Find where the given text appears and provide that cell's center as [x, y] coordinate. 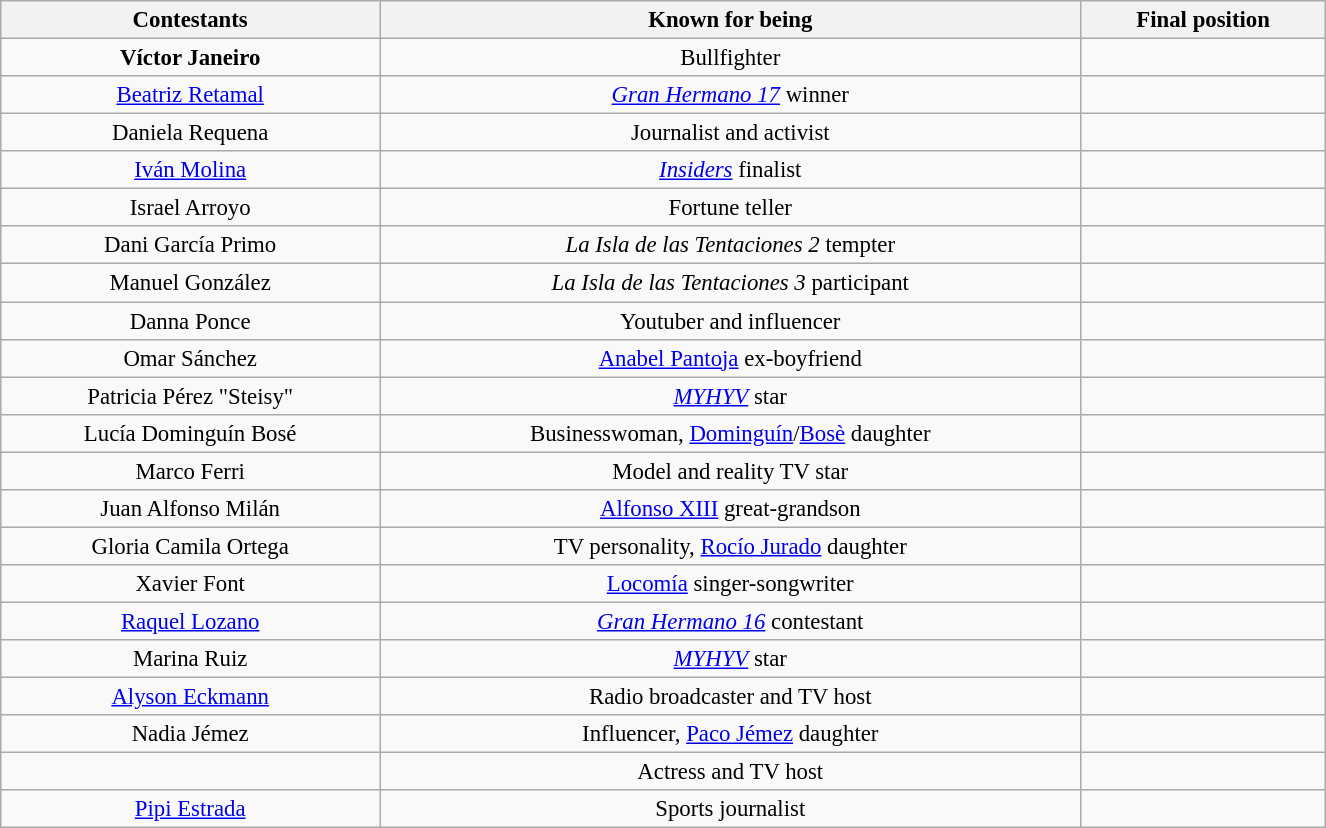
Known for being [730, 20]
Juan Alfonso Milán [190, 508]
Daniela Requena [190, 133]
Fortune teller [730, 208]
Danna Ponce [190, 321]
Omar Sánchez [190, 358]
Nadia Jémez [190, 734]
Insiders finalist [730, 170]
Patricia Pérez "Steisy" [190, 396]
Influencer, Paco Jémez daughter [730, 734]
La Isla de las Tentaciones 2 tempter [730, 245]
Locomía singer-songwriter [730, 584]
Pipi Estrada [190, 809]
Anabel Pantoja ex-boyfriend [730, 358]
Marina Ruiz [190, 659]
Alfonso XIII great-grandson [730, 508]
Marco Ferri [190, 471]
La Isla de las Tentaciones 3 participant [730, 283]
Bullfighter [730, 57]
Israel Arroyo [190, 208]
Youtuber and influencer [730, 321]
Raquel Lozano [190, 621]
Sports journalist [730, 809]
Final position [1203, 20]
Contestants [190, 20]
Lucía Dominguín Bosé [190, 433]
Model and reality TV star [730, 471]
Businesswoman, Dominguín/Bosè daughter [730, 433]
Beatriz Retamal [190, 95]
Dani García Primo [190, 245]
Manuel González [190, 283]
Radio broadcaster and TV host [730, 696]
Xavier Font [190, 584]
Gran Hermano 16 contestant [730, 621]
Actress and TV host [730, 772]
Alyson Eckmann [190, 696]
Gran Hermano 17 winner [730, 95]
Iván Molina [190, 170]
TV personality, Rocío Jurado daughter [730, 546]
Víctor Janeiro [190, 57]
Journalist and activist [730, 133]
Gloria Camila Ortega [190, 546]
